Pinpoint the cell where the given text exists, returning its (x, y) midpoint coordinate. 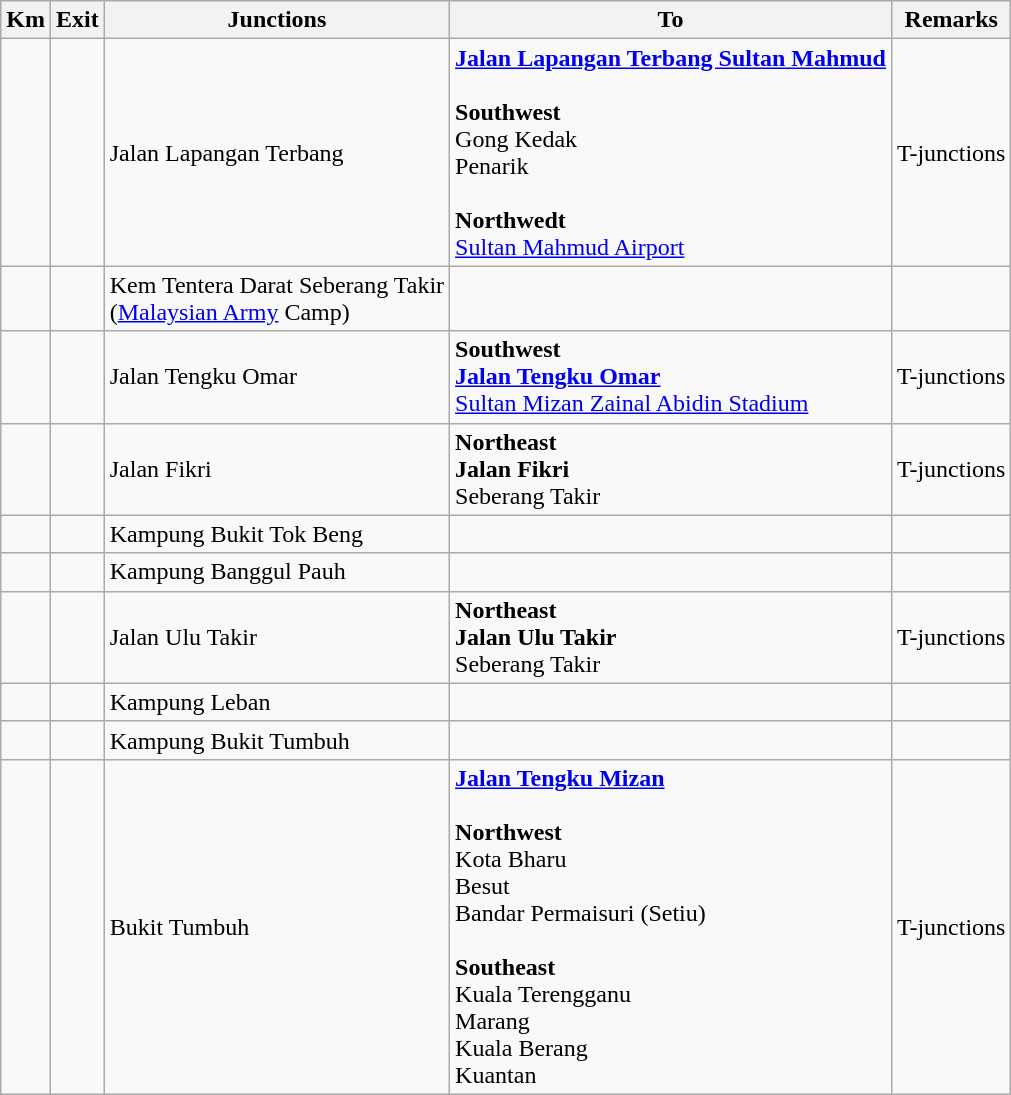
Kampung Bukit Tok Beng (276, 534)
To (671, 20)
Jalan Tengku MizanNorthwest Kota Bharu Besut Bandar Permaisuri (Setiu)Southeast Kuala Terengganu Marang Kuala Berang Kuantan (671, 926)
Remarks (951, 20)
Jalan Tengku Omar (276, 377)
Exit (77, 20)
NortheastJalan FikriSeberang Takir (671, 469)
NortheastJalan Ulu TakirSeberang Takir (671, 637)
Km (26, 20)
Jalan Lapangan Terbang Sultan MahmudSouthwestGong KedakPenarikNorthwedtSultan Mahmud Airport (671, 152)
Kampung Banggul Pauh (276, 572)
Jalan Fikri (276, 469)
Jalan Lapangan Terbang (276, 152)
Jalan Ulu Takir (276, 637)
Bukit Tumbuh (276, 926)
Kem Tentera Darat Seberang Takir(Malaysian Army Camp) (276, 298)
Kampung Leban (276, 702)
Junctions (276, 20)
Kampung Bukit Tumbuh (276, 740)
Southwest Jalan Tengku OmarSultan Mizan Zainal Abidin Stadium (671, 377)
